Return the [x, y] coordinate for the center point of the cell that contains the specified text.  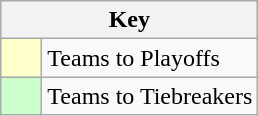
Teams to Tiebreakers [150, 96]
Key [130, 20]
Teams to Playoffs [150, 58]
